Detect which cell encompasses the target text, then output its (X, Y) center coordinate. 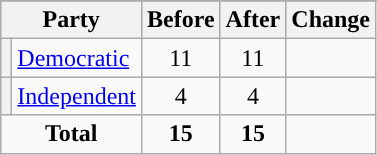
Total (72, 134)
Independent (77, 96)
After (253, 20)
Democratic (77, 58)
Change (331, 20)
Before (180, 20)
Party (72, 20)
